From the cell containing the given text, extract its center point as (X, Y) coordinate. 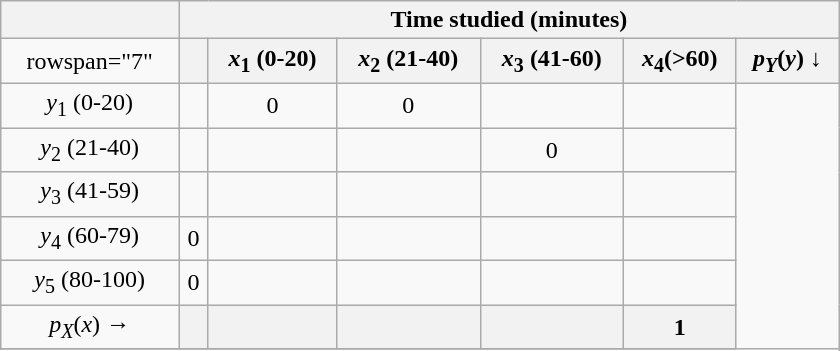
pX(x) → (90, 327)
y2 (21-40) (90, 150)
rowspan="7" (90, 61)
x4(>60) (680, 61)
pY(y) ↓ (788, 61)
Time studied (minutes) (510, 20)
y4 (60-79) (90, 238)
x2 (21-40) (408, 61)
1 (680, 327)
x1 (0-20) (272, 61)
y1 (0-20) (90, 105)
y5 (80-100) (90, 283)
x3 (41-60) (552, 61)
y3 (41-59) (90, 194)
